Provide the [x, y] coordinate of the cell's center where the given text is located.  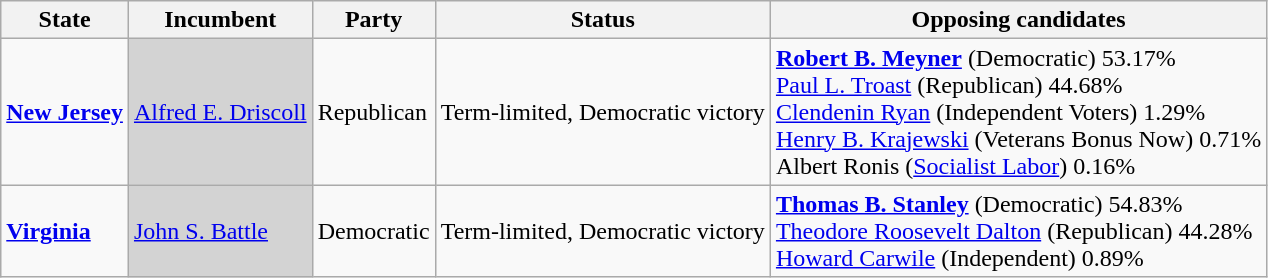
Status [602, 20]
Alfred E. Driscoll [220, 112]
Virginia [65, 231]
Republican [374, 112]
Thomas B. Stanley (Democratic) 54.83% Theodore Roosevelt Dalton (Republican) 44.28% Howard Carwile (Independent) 0.89% [1018, 231]
State [65, 20]
New Jersey [65, 112]
Incumbent [220, 20]
Party [374, 20]
Democratic [374, 231]
John S. Battle [220, 231]
Opposing candidates [1018, 20]
